Provide the (X, Y) coordinate of the cell's center where the given text is located.  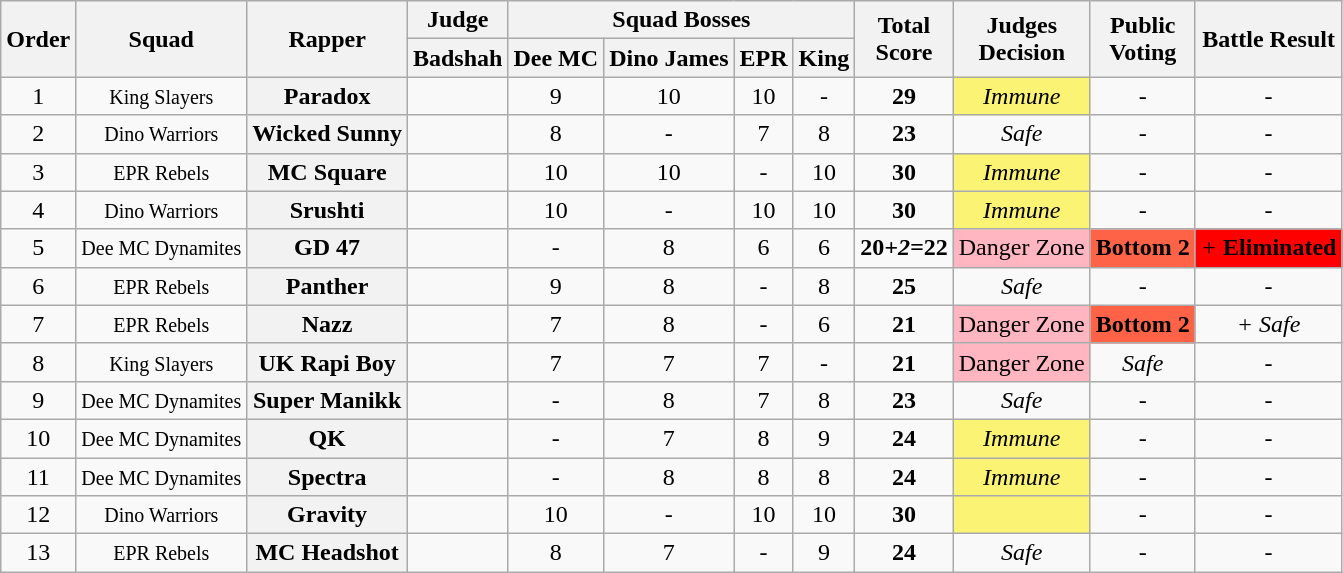
Panther (328, 286)
11 (38, 477)
King (824, 58)
Paradox (328, 96)
Nazz (328, 324)
2 (38, 134)
+ Safe (1268, 324)
4 (38, 210)
TotalScore (904, 39)
12 (38, 515)
PublicVoting (1142, 39)
GD 47 (328, 248)
13 (38, 553)
Dino James (669, 58)
20+2=22 (904, 248)
QK (328, 438)
Gravity (328, 515)
Battle Result (1268, 39)
Spectra (328, 477)
Squad (162, 39)
Super Manikk (328, 400)
MC Headshot (328, 553)
Squad Bosses (682, 20)
Badshah (457, 58)
UK Rapi Boy (328, 362)
5 (38, 248)
Dee MC (556, 58)
MC Square (328, 172)
Rapper (328, 39)
Judge (457, 20)
+ Eliminated (1268, 248)
Wicked Sunny (328, 134)
29 (904, 96)
EPR (764, 58)
25 (904, 286)
JudgesDecision (1022, 39)
Order (38, 39)
Srushti (328, 210)
3 (38, 172)
1 (38, 96)
